For the text-containing cell, return its midpoint in [X, Y] coordinate format. 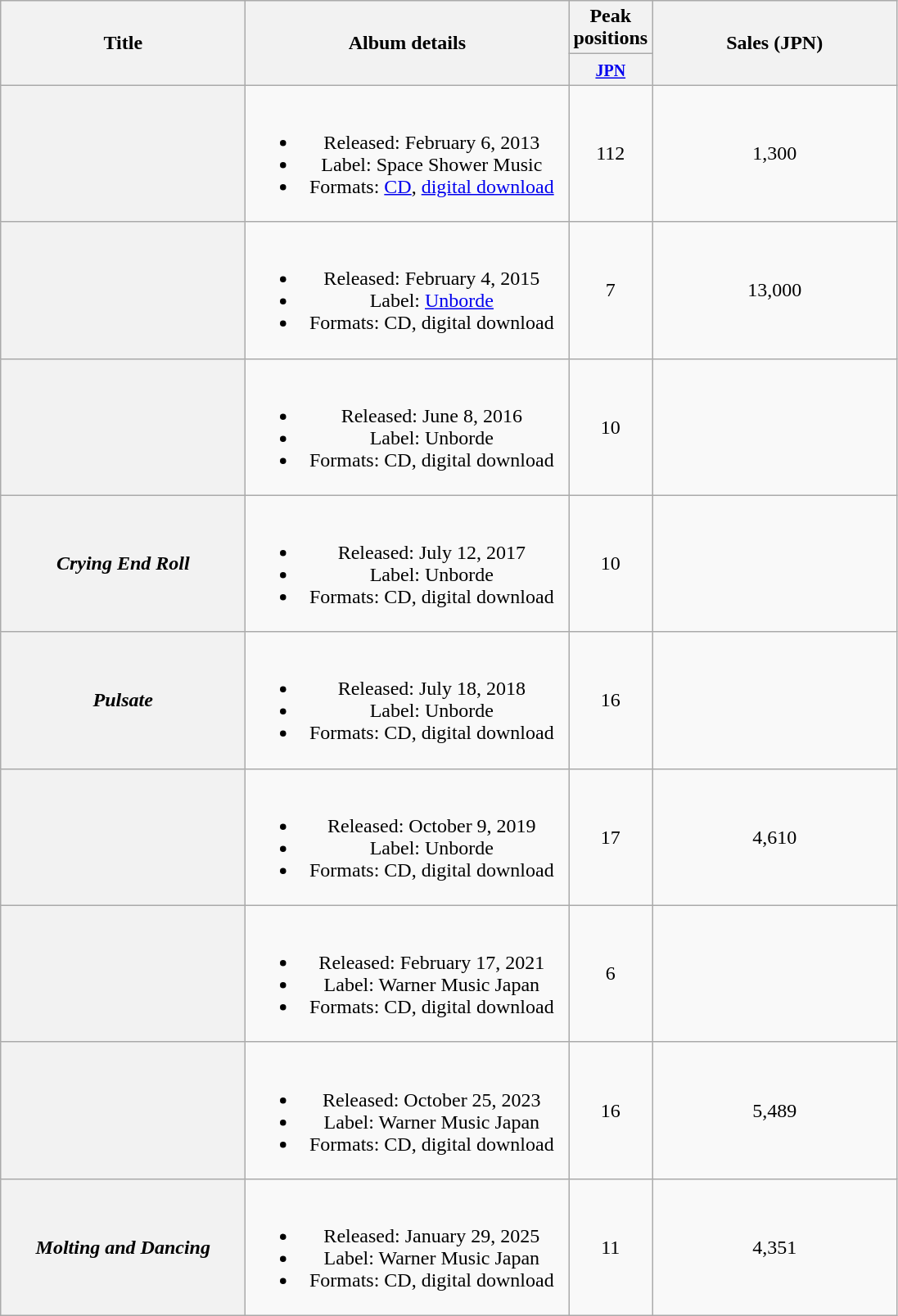
1,300 [774, 154]
7 [611, 290]
Pulsate [123, 701]
4,610 [774, 836]
6 [611, 974]
Released: June 8, 2016 Label: UnbordeFormats: CD, digital download [408, 427]
112 [611, 154]
5,489 [774, 1110]
Crying End Roll [123, 563]
JPN [611, 70]
Title [123, 43]
4,351 [774, 1247]
Peak positions [611, 28]
Released: February 17, 2021 Label: Warner Music JapanFormats: CD, digital download [408, 974]
11 [611, 1247]
17 [611, 836]
Album details [408, 43]
Released: October 9, 2019 Label: UnbordeFormats: CD, digital download [408, 836]
Molting and Dancing [123, 1247]
Released: July 12, 2017 Label: UnbordeFormats: CD, digital download [408, 563]
13,000 [774, 290]
Sales (JPN) [774, 43]
Released: February 4, 2015 Label: UnbordeFormats: CD, digital download [408, 290]
Released: February 6, 2013 Label: Space Shower MusicFormats: CD, digital download [408, 154]
Released: October 25, 2023 Label: Warner Music JapanFormats: CD, digital download [408, 1110]
Released: January 29, 2025 Label: Warner Music JapanFormats: CD, digital download [408, 1247]
Released: July 18, 2018 Label: UnbordeFormats: CD, digital download [408, 701]
